From the cell containing the given text, extract its center point as (X, Y) coordinate. 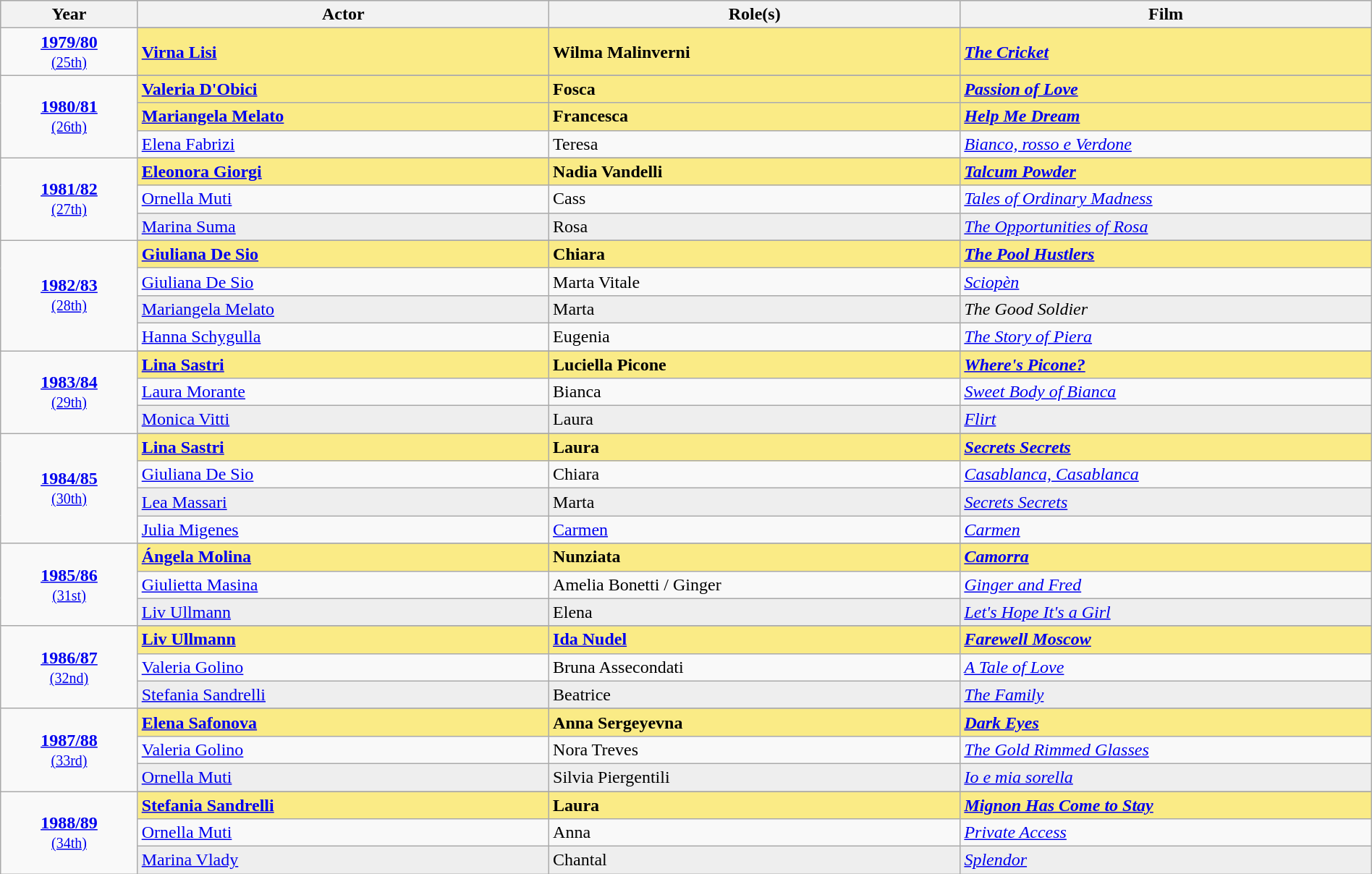
1981/82(27th) (69, 199)
Lea Massari (343, 502)
Cass (755, 199)
Anna Sergeyevna (755, 722)
Role(s) (755, 14)
Francesca (755, 116)
Hanna Schygulla (343, 336)
Actor (343, 14)
Nadia Vandelli (755, 171)
Bianco, rosso e Verdone (1166, 144)
The Family (1166, 695)
Ida Nudel (755, 640)
Private Access (1166, 833)
Anna (755, 833)
Mignon Has Come to Stay (1166, 805)
Amelia Bonetti / Ginger (755, 585)
Io e mia sorella (1166, 777)
Marina Vlady (343, 860)
Flirt (1166, 420)
Let's Hope It's a Girl (1166, 612)
The Gold Rimmed Glasses (1166, 750)
Bruna Assecondati (755, 667)
Wilma Malinverni (755, 52)
The Good Soldier (1166, 309)
1987/88(33rd) (69, 750)
Casablanca, Casablanca (1166, 475)
Camorra (1166, 557)
1983/84(29th) (69, 391)
Monica Vitti (343, 420)
Marina Suma (343, 226)
Where's Picone? (1166, 364)
Beatrice (755, 695)
Sweet Body of Bianca (1166, 392)
Nora Treves (755, 750)
1982/83(28th) (69, 295)
Luciella Picone (755, 364)
Elena Safonova (343, 722)
Julia Migenes (343, 530)
Farewell Moscow (1166, 640)
1980/81(26th) (69, 116)
Laura Morante (343, 392)
The Pool Hustlers (1166, 254)
1984/85(30th) (69, 488)
Marta Vitale (755, 281)
Teresa (755, 144)
Silvia Piergentili (755, 777)
Dark Eyes (1166, 722)
Sciopèn (1166, 281)
Virna Lisi (343, 52)
Elena (755, 612)
Nunziata (755, 557)
Valeria D'Obici (343, 89)
Rosa (755, 226)
Year (69, 14)
Chantal (755, 860)
Giulietta Masina (343, 585)
Eugenia (755, 336)
The Story of Piera (1166, 336)
Fosca (755, 89)
Ángela Molina (343, 557)
Talcum Powder (1166, 171)
Bianca (755, 392)
1985/86(31st) (69, 585)
The Cricket (1166, 52)
Film (1166, 14)
Passion of Love (1166, 89)
A Tale of Love (1166, 667)
1988/89(34th) (69, 833)
Help Me Dream (1166, 116)
1986/87(32nd) (69, 667)
Tales of Ordinary Madness (1166, 199)
1979/80(25th) (69, 52)
Eleonora Giorgi (343, 171)
Splendor (1166, 860)
Elena Fabrizi (343, 144)
The Opportunities of Rosa (1166, 226)
Ginger and Fred (1166, 585)
